For the text-containing cell, return its midpoint in [X, Y] coordinate format. 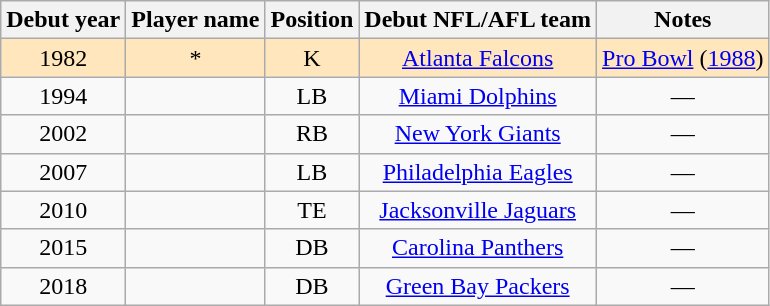
Debut year [64, 20]
Jacksonville Jaguars [478, 210]
1994 [64, 96]
2007 [64, 172]
Miami Dolphins [478, 96]
RB [312, 134]
Atlanta Falcons [478, 58]
1982 [64, 58]
2015 [64, 248]
* [196, 58]
Player name [196, 20]
Philadelphia Eagles [478, 172]
2018 [64, 286]
2010 [64, 210]
Pro Bowl (1988) [683, 58]
Notes [683, 20]
TE [312, 210]
Carolina Panthers [478, 248]
K [312, 58]
Debut NFL/AFL team [478, 20]
Green Bay Packers [478, 286]
2002 [64, 134]
New York Giants [478, 134]
Position [312, 20]
